Find where the given text appears and provide that cell's center as (X, Y) coordinate. 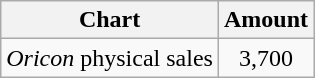
Amount (266, 20)
Oricon physical sales (110, 58)
Chart (110, 20)
3,700 (266, 58)
